For the text-containing cell, return its midpoint in (X, Y) coordinate format. 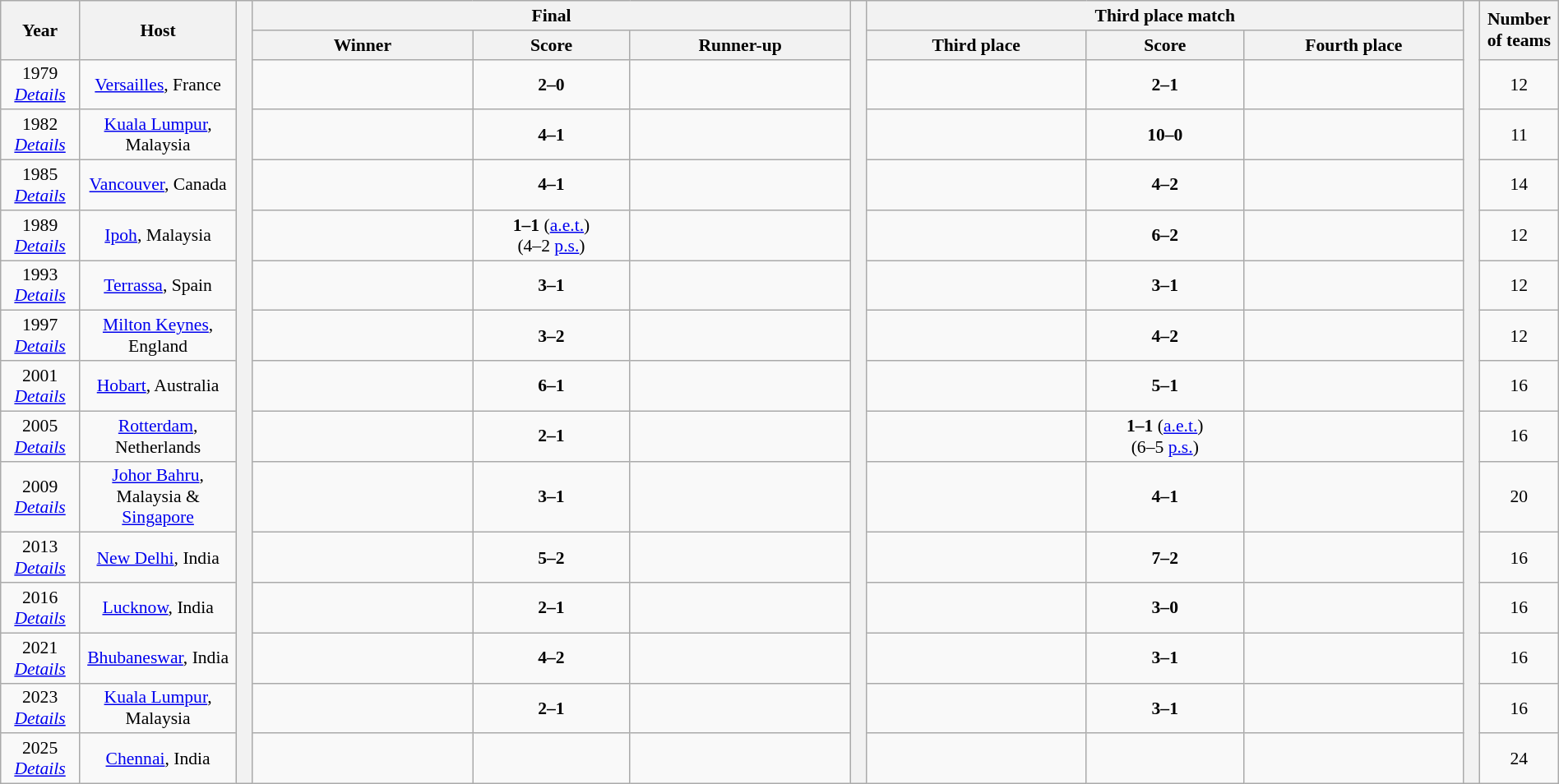
11 (1519, 135)
1–1 (a.e.t.)(4–2 p.s.) (551, 235)
2025Details (40, 759)
7–2 (1164, 557)
1979Details (40, 84)
Bhubaneswar, India (158, 657)
1997 Details (40, 335)
Terrassa, Spain (158, 286)
1982Details (40, 135)
Milton Keynes, England (158, 335)
Host (158, 30)
Runner-up (740, 45)
Rotterdam, Netherlands (158, 436)
Versailles, France (158, 84)
Johor Bahru, Malaysia & Singapore (158, 496)
6–1 (551, 386)
2009 Details (40, 496)
5–2 (551, 557)
5–1 (1164, 386)
2021Details (40, 657)
1993Details (40, 286)
10–0 (1164, 135)
6–2 (1164, 235)
Final (551, 16)
2013 Details (40, 557)
Vancouver, Canada (158, 186)
2001 Details (40, 386)
Chennai, India (158, 759)
Third place match (1164, 16)
Number of teams (1519, 30)
2005 Details (40, 436)
Hobart, Australia (158, 386)
2016 Details (40, 608)
24 (1519, 759)
Lucknow, India (158, 608)
2023Details (40, 708)
Year (40, 30)
1985Details (40, 186)
2–0 (551, 84)
20 (1519, 496)
Third place (976, 45)
New Delhi, India (158, 557)
1989Details (40, 235)
3–0 (1164, 608)
1–1 (a.e.t.)(6–5 p.s.) (1164, 436)
Winner (363, 45)
Ipoh, Malaysia (158, 235)
Fourth place (1353, 45)
14 (1519, 186)
3–2 (551, 335)
